Scan for the cell matching the given text and deliver its (x, y) coordinate at center. 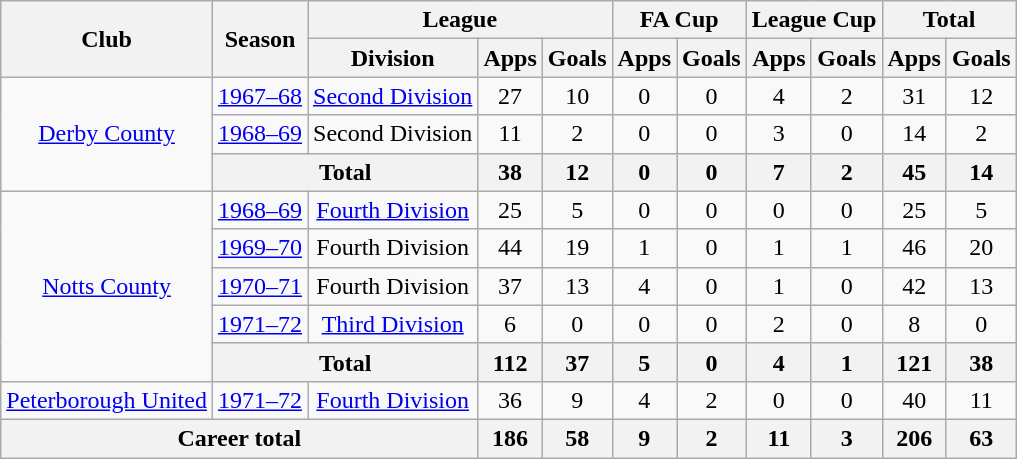
Division (393, 58)
Club (107, 39)
20 (981, 248)
1970–71 (260, 286)
42 (914, 286)
Notts County (107, 286)
1967–68 (260, 96)
40 (914, 400)
Third Division (393, 324)
FA Cup (679, 20)
27 (510, 96)
6 (510, 324)
1969–70 (260, 248)
186 (510, 438)
Season (260, 39)
63 (981, 438)
31 (914, 96)
36 (510, 400)
112 (510, 362)
10 (577, 96)
Career total (240, 438)
8 (914, 324)
46 (914, 248)
League Cup (814, 20)
44 (510, 248)
7 (778, 172)
58 (577, 438)
Peterborough United (107, 400)
League (460, 20)
206 (914, 438)
Derby County (107, 134)
45 (914, 172)
121 (914, 362)
19 (577, 248)
